Detect which cell encompasses the target text, then output its [x, y] center coordinate. 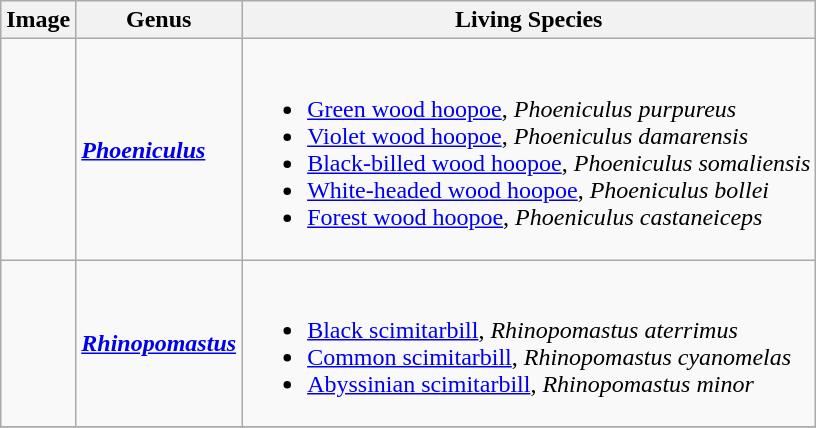
Phoeniculus [159, 150]
Rhinopomastus [159, 344]
Black scimitarbill, Rhinopomastus aterrimusCommon scimitarbill, Rhinopomastus cyanomelasAbyssinian scimitarbill, Rhinopomastus minor [529, 344]
Genus [159, 20]
Living Species [529, 20]
Image [38, 20]
